Scan for the cell matching the given text and deliver its [X, Y] coordinate at center. 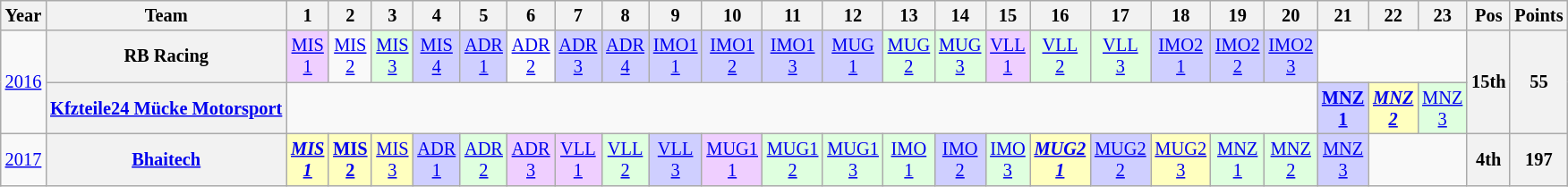
21 [1342, 15]
MIS4 [437, 56]
23 [1443, 15]
MUG23 [1181, 159]
15th [1488, 82]
MUG2 [909, 56]
2016 [23, 82]
2017 [23, 159]
MUG12 [793, 159]
13 [909, 15]
Points [1538, 15]
ADR4 [625, 56]
7 [578, 15]
22 [1393, 15]
11 [793, 15]
4th [1488, 159]
8 [625, 15]
197 [1538, 159]
55 [1538, 82]
MUG3 [959, 56]
20 [1291, 15]
IMO22 [1238, 56]
MUG13 [852, 159]
IMO21 [1181, 56]
IMO3 [1008, 159]
MUG22 [1121, 159]
12 [852, 15]
18 [1181, 15]
MUG1 [852, 56]
Pos [1488, 15]
MUG11 [732, 159]
Bhaitech [166, 159]
IMO23 [1291, 56]
15 [1008, 15]
6 [532, 15]
19 [1238, 15]
MUG21 [1060, 159]
17 [1121, 15]
2 [350, 15]
3 [392, 15]
9 [676, 15]
Team [166, 15]
16 [1060, 15]
IMO1 [909, 159]
14 [959, 15]
1 [308, 15]
IMO12 [732, 56]
RB Racing [166, 56]
4 [437, 15]
IMO11 [676, 56]
IMO2 [959, 159]
5 [483, 15]
10 [732, 15]
Kfzteile24 Mücke Motorsport [166, 108]
IMO13 [793, 56]
Year [23, 15]
